Determine the (X, Y) coordinate at the center of the cell enclosing the given text.  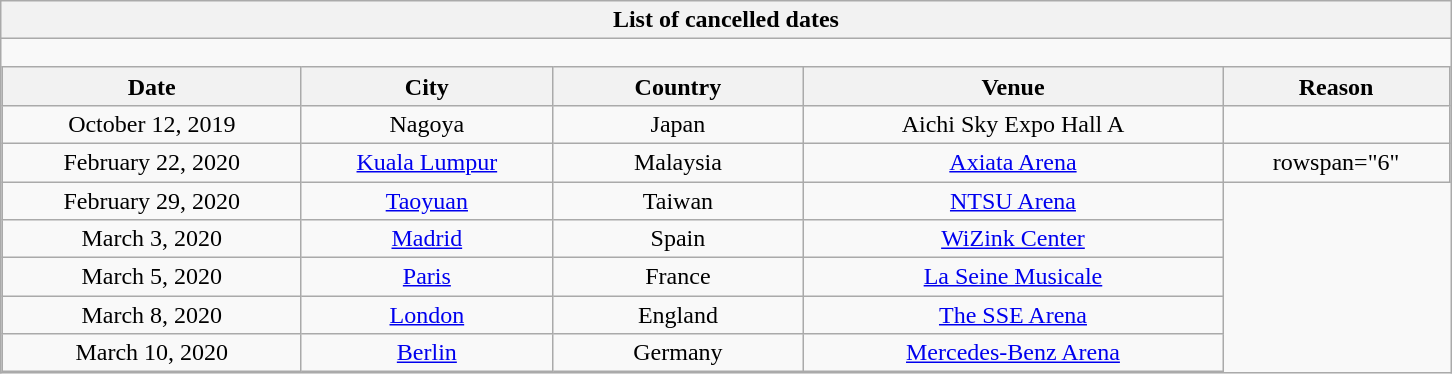
Germany (678, 353)
NTSU Arena (1012, 201)
Aichi Sky Expo Hall A (1012, 124)
Taiwan (678, 201)
October 12, 2019 (152, 124)
Japan (678, 124)
Reason (1336, 86)
Date (152, 86)
rowspan="6" (1336, 162)
March 8, 2020 (152, 315)
Nagoya (426, 124)
Malaysia (678, 162)
List of cancelled dates (726, 20)
Paris (426, 277)
Axiata Arena (1012, 162)
WiZink Center (1012, 239)
City (426, 86)
Spain (678, 239)
England (678, 315)
March 10, 2020 (152, 353)
March 3, 2020 (152, 239)
Venue (1012, 86)
Taoyuan (426, 201)
London (426, 315)
La Seine Musicale (1012, 277)
February 22, 2020 (152, 162)
Madrid (426, 239)
Country (678, 86)
March 5, 2020 (152, 277)
Kuala Lumpur (426, 162)
February 29, 2020 (152, 201)
The SSE Arena (1012, 315)
Berlin (426, 353)
France (678, 277)
Mercedes-Benz Arena (1012, 353)
